Pinpoint the cell where the given text exists, returning its [X, Y] midpoint coordinate. 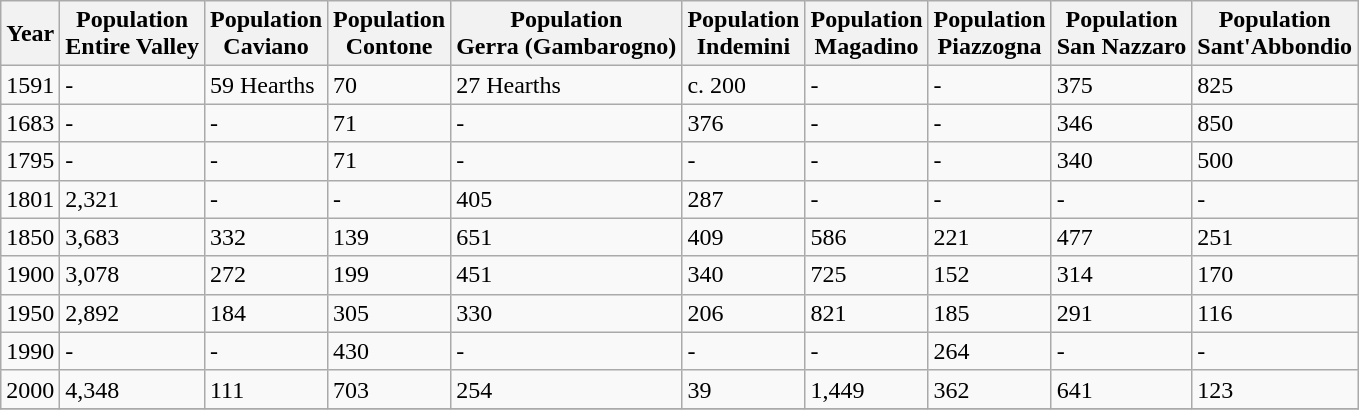
70 [390, 85]
Population San Nazzaro [1122, 34]
405 [566, 199]
Population Entire Valley [132, 34]
477 [1122, 237]
332 [266, 237]
3,078 [132, 275]
Population Indemini [744, 34]
199 [390, 275]
272 [266, 275]
330 [566, 313]
2000 [30, 389]
375 [1122, 85]
346 [1122, 123]
725 [866, 275]
170 [1275, 275]
305 [390, 313]
206 [744, 313]
1990 [30, 351]
Population Gerra (Gambarogno) [566, 34]
825 [1275, 85]
1900 [30, 275]
221 [990, 237]
1950 [30, 313]
451 [566, 275]
1683 [30, 123]
264 [990, 351]
850 [1275, 123]
1795 [30, 161]
2,321 [132, 199]
586 [866, 237]
314 [1122, 275]
185 [990, 313]
703 [390, 389]
Population Sant'Abbondio [1275, 34]
1850 [30, 237]
4,348 [132, 389]
430 [390, 351]
27 Hearths [566, 85]
123 [1275, 389]
116 [1275, 313]
1,449 [866, 389]
287 [744, 199]
39 [744, 389]
139 [390, 237]
291 [1122, 313]
409 [744, 237]
1591 [30, 85]
1801 [30, 199]
641 [1122, 389]
3,683 [132, 237]
500 [1275, 161]
651 [566, 237]
2,892 [132, 313]
59 Hearths [266, 85]
c. 200 [744, 85]
821 [866, 313]
111 [266, 389]
376 [744, 123]
Population Caviano [266, 34]
Population Magadino [866, 34]
254 [566, 389]
Population Piazzogna [990, 34]
362 [990, 389]
251 [1275, 237]
Population Contone [390, 34]
Year [30, 34]
184 [266, 313]
152 [990, 275]
